Return the [X, Y] coordinate for the center point of the cell that contains the specified text.  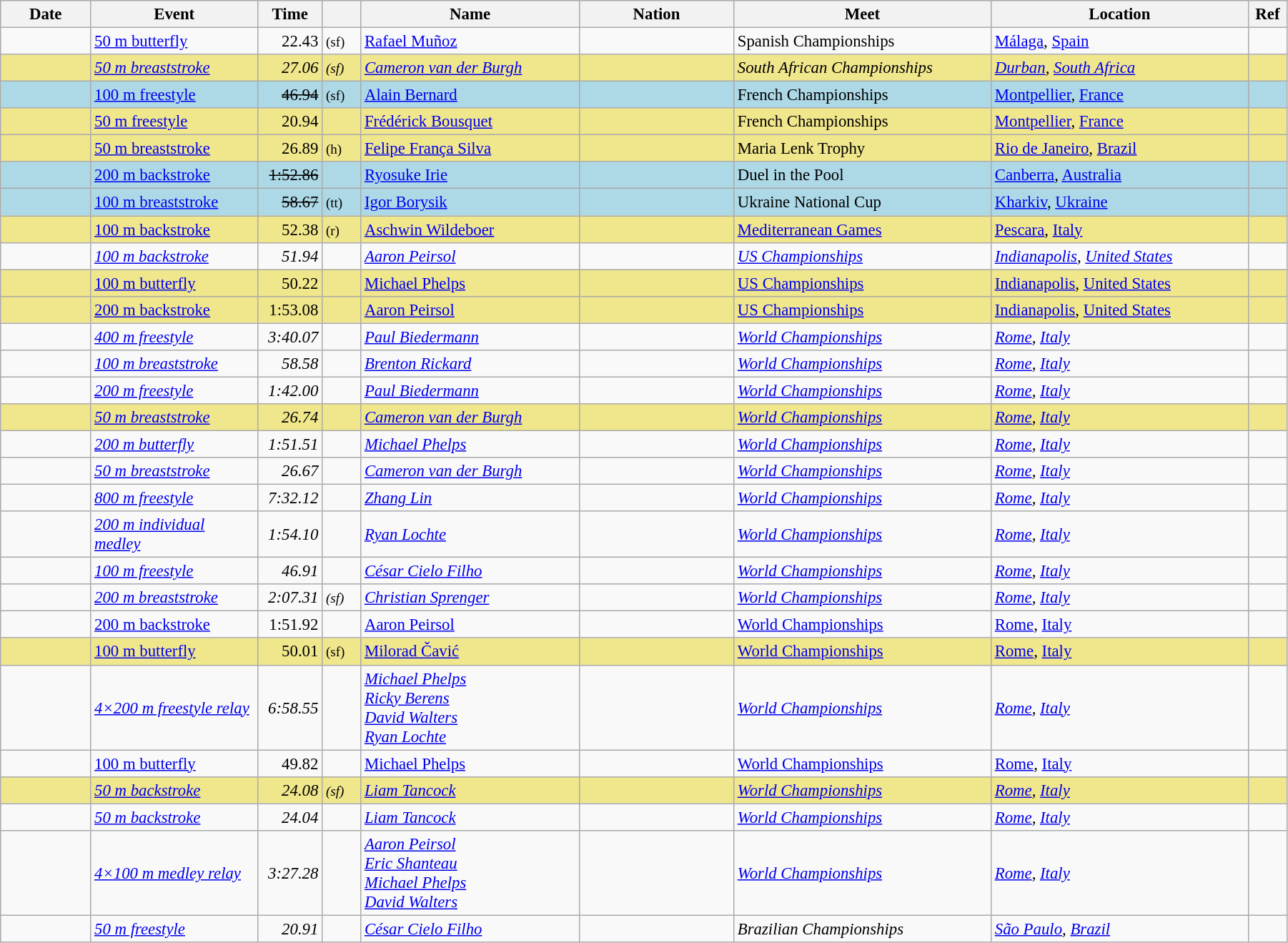
1:51.51 [290, 444]
Kharkiv, Ukraine [1119, 202]
(h) [342, 149]
26.89 [290, 149]
1:53.08 [290, 310]
Málaga, Spain [1119, 41]
Meet [863, 14]
Felipe França Silva [470, 149]
Time [290, 14]
Location [1119, 14]
Date [46, 14]
27.06 [290, 68]
2:07.31 [290, 598]
Rafael Muñoz [470, 41]
800 m freestyle [174, 498]
200 m freestyle [174, 390]
Maria Lenk Trophy [863, 149]
Ryosuke Irie [470, 175]
400 m freestyle [174, 337]
Event [174, 14]
Michael PhelpsRicky BerensDavid WaltersRyan Lochte [470, 708]
Name [470, 14]
1:42.00 [290, 390]
50 m butterfly [174, 41]
(tt) [342, 202]
Milorad Čavić [470, 652]
22.43 [290, 41]
Frédérick Bousquet [470, 122]
Aaron PeirsolEric ShanteauMichael PhelpsDavid Walters [470, 874]
Brenton Rickard [470, 364]
Pescara, Italy [1119, 229]
São Paulo, Brazil [1119, 929]
Ukraine National Cup [863, 202]
50.22 [290, 283]
Ryan Lochte [470, 535]
46.94 [290, 95]
26.67 [290, 471]
3:27.28 [290, 874]
Alain Bernard [470, 95]
Durban, South Africa [1119, 68]
52.38 [290, 229]
Rio de Janeiro, Brazil [1119, 149]
200 m breaststroke [174, 598]
1:51.92 [290, 625]
4×200 m freestyle relay [174, 708]
46.91 [290, 571]
Spanish Championships [863, 41]
Zhang Lin [470, 498]
Nation [657, 14]
3:40.07 [290, 337]
26.74 [290, 418]
Mediterranean Games [863, 229]
20.91 [290, 929]
7:32.12 [290, 498]
4×100 m medley relay [174, 874]
6:58.55 [290, 708]
24.08 [290, 790]
1:52.86 [290, 175]
50.01 [290, 652]
Duel in the Pool [863, 175]
51.94 [290, 256]
South African Championships [863, 68]
200 m individual medley [174, 535]
Brazilian Championships [863, 929]
Igor Borysik [470, 202]
49.82 [290, 764]
Aschwin Wildeboer [470, 229]
(r) [342, 229]
Christian Sprenger [470, 598]
58.67 [290, 202]
58.58 [290, 364]
20.94 [290, 122]
24.04 [290, 817]
Ref [1267, 14]
1:54.10 [290, 535]
Canberra, Australia [1119, 175]
200 m butterfly [174, 444]
